Return [X, Y] of the center of cell containing provided text 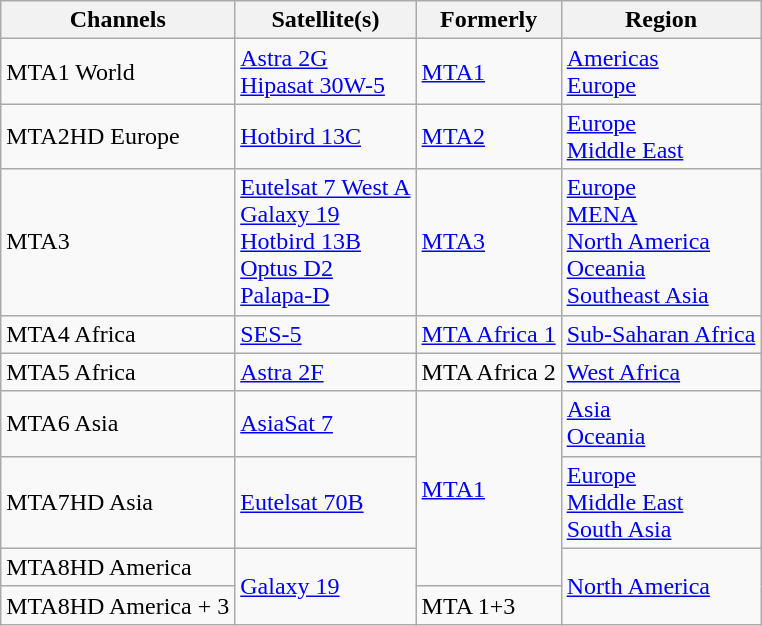
MTA 1+3 [488, 605]
MTA5 Africa [118, 372]
MTA2 [488, 136]
Astra 2F [326, 372]
Eutelsat 70B [326, 502]
North America [661, 586]
MTA4 Africa [118, 334]
AsiaOceania [661, 424]
MTA Africa 2 [488, 372]
Hotbird 13C [326, 136]
Americas Europe [661, 72]
SES-5 [326, 334]
EuropeMiddle EastSouth Asia [661, 502]
Satellite(s) [326, 20]
MTA8HD America + 3 [118, 605]
MTA2HD Europe [118, 136]
Astra 2GHipasat 30W-5 [326, 72]
MTA Africa 1 [488, 334]
Eutelsat 7 West AGalaxy 19 Hotbird 13BOptus D2Palapa-D [326, 242]
Channels [118, 20]
MTA8HD America [118, 567]
MTA6 Asia [118, 424]
Region [661, 20]
West Africa [661, 372]
MTA7HD Asia [118, 502]
EuropeMiddle East [661, 136]
MTA1 World [118, 72]
EuropeMENANorth AmericaOceaniaSoutheast Asia [661, 242]
Formerly [488, 20]
Sub-Saharan Africa [661, 334]
Galaxy 19 [326, 586]
AsiaSat 7 [326, 424]
